Detect which cell encompasses the target text, then output its [X, Y] center coordinate. 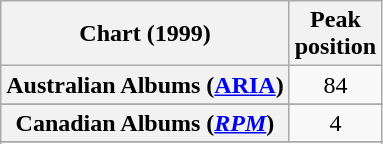
84 [335, 85]
Peakposition [335, 34]
Chart (1999) [145, 34]
4 [335, 123]
Australian Albums (ARIA) [145, 85]
Canadian Albums (RPM) [145, 123]
